Locate the cell with the specified text and output its (X, Y) center coordinate. 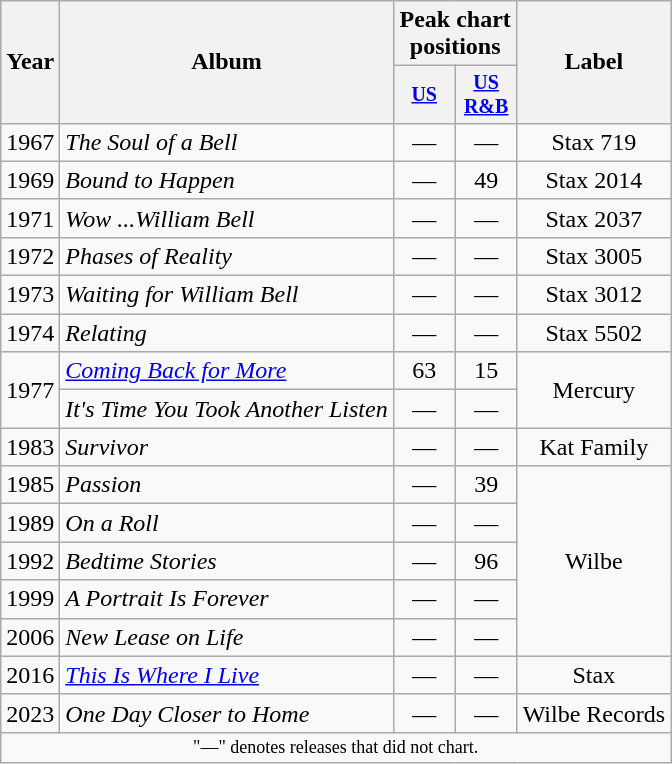
"—" denotes releases that did not chart. (336, 748)
Bedtime Stories (226, 561)
2006 (30, 637)
63 (424, 371)
Passion (226, 485)
39 (486, 485)
On a Roll (226, 523)
1977 (30, 390)
Peak chart positions (455, 34)
This Is Where I Live (226, 675)
The Soul of a Bell (226, 142)
Wow ...William Bell (226, 218)
It's Time You Took Another Listen (226, 409)
Label (594, 62)
Stax 5502 (594, 333)
Relating (226, 333)
2023 (30, 713)
96 (486, 561)
Bound to Happen (226, 180)
One Day Closer to Home (226, 713)
1989 (30, 523)
US (424, 94)
Survivor (226, 447)
A Portrait Is Forever (226, 599)
1969 (30, 180)
1972 (30, 256)
Stax 2037 (594, 218)
1973 (30, 295)
Coming Back for More (226, 371)
1983 (30, 447)
Year (30, 62)
Stax 3012 (594, 295)
15 (486, 371)
1971 (30, 218)
1992 (30, 561)
49 (486, 180)
New Lease on Life (226, 637)
Wilbe Records (594, 713)
2016 (30, 675)
Mercury (594, 390)
1974 (30, 333)
1967 (30, 142)
US R&B (486, 94)
Wilbe (594, 561)
1985 (30, 485)
Stax (594, 675)
Waiting for William Bell (226, 295)
Album (226, 62)
Kat Family (594, 447)
Stax 2014 (594, 180)
Phases of Reality (226, 256)
1999 (30, 599)
Stax 719 (594, 142)
Stax 3005 (594, 256)
